Scan for the cell matching the given text and deliver its (X, Y) coordinate at center. 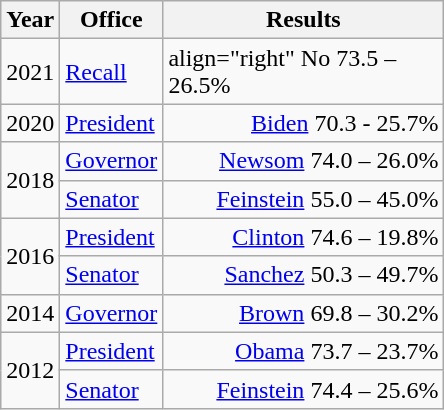
2021 (30, 72)
2018 (30, 180)
2016 (30, 256)
Office (112, 20)
2012 (30, 370)
Year (30, 20)
align="right" No 73.5 – 26.5% (304, 72)
Obama 73.7 – 23.7% (304, 351)
Biden 70.3 - 25.7% (304, 123)
Feinstein 55.0 – 45.0% (304, 199)
Feinstein 74.4 – 25.6% (304, 389)
Newsom 74.0 – 26.0% (304, 161)
Results (304, 20)
Brown 69.8 – 30.2% (304, 313)
Sanchez 50.3 – 49.7% (304, 275)
Clinton 74.6 – 19.8% (304, 237)
Recall (112, 72)
2014 (30, 313)
2020 (30, 123)
